Scan for the cell matching the given text and deliver its (X, Y) coordinate at center. 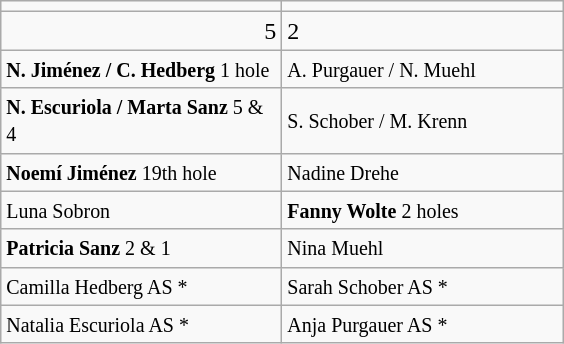
Natalia Escuriola AS * (142, 324)
Noemí Jiménez 19th hole (142, 172)
N. Escuriola / Marta Sanz 5 & 4 (142, 120)
Patricia Sanz 2 & 1 (142, 248)
2 (422, 31)
5 (142, 31)
A. Purgauer / N. Muehl (422, 69)
Nina Muehl (422, 248)
Sarah Schober AS * (422, 286)
Fanny Wolte 2 holes (422, 210)
Luna Sobron (142, 210)
Anja Purgauer AS * (422, 324)
Camilla Hedberg AS * (142, 286)
N. Jiménez / C. Hedberg 1 hole (142, 69)
S. Schober / M. Krenn (422, 120)
Nadine Drehe (422, 172)
